Return (x, y) of the center of cell containing provided text 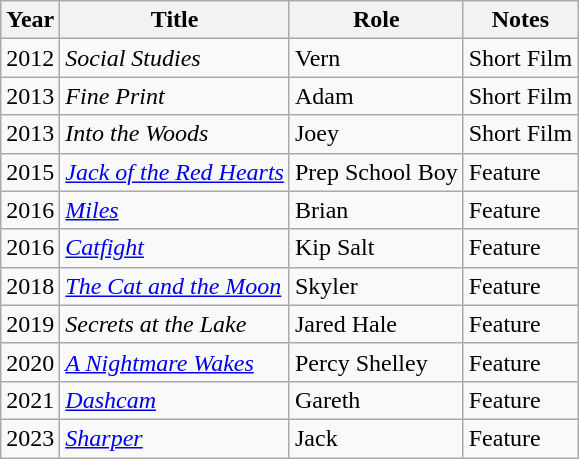
Notes (520, 20)
Year (30, 20)
Catfight (175, 248)
2023 (30, 438)
Skyler (376, 286)
Sharper (175, 438)
Title (175, 20)
Percy Shelley (376, 362)
Secrets at the Lake (175, 324)
A Nightmare Wakes (175, 362)
2018 (30, 286)
Prep School Boy (376, 172)
The Cat and the Moon (175, 286)
2020 (30, 362)
Jared Hale (376, 324)
Jack of the Red Hearts (175, 172)
Role (376, 20)
Joey (376, 134)
Gareth (376, 400)
Fine Print (175, 96)
2019 (30, 324)
2021 (30, 400)
Jack (376, 438)
Vern (376, 58)
Brian (376, 210)
2012 (30, 58)
Social Studies (175, 58)
Kip Salt (376, 248)
Adam (376, 96)
Dashcam (175, 400)
2015 (30, 172)
Miles (175, 210)
Into the Woods (175, 134)
